Capture the cell that displays the provided text and extract its (x, y) central coordinate. 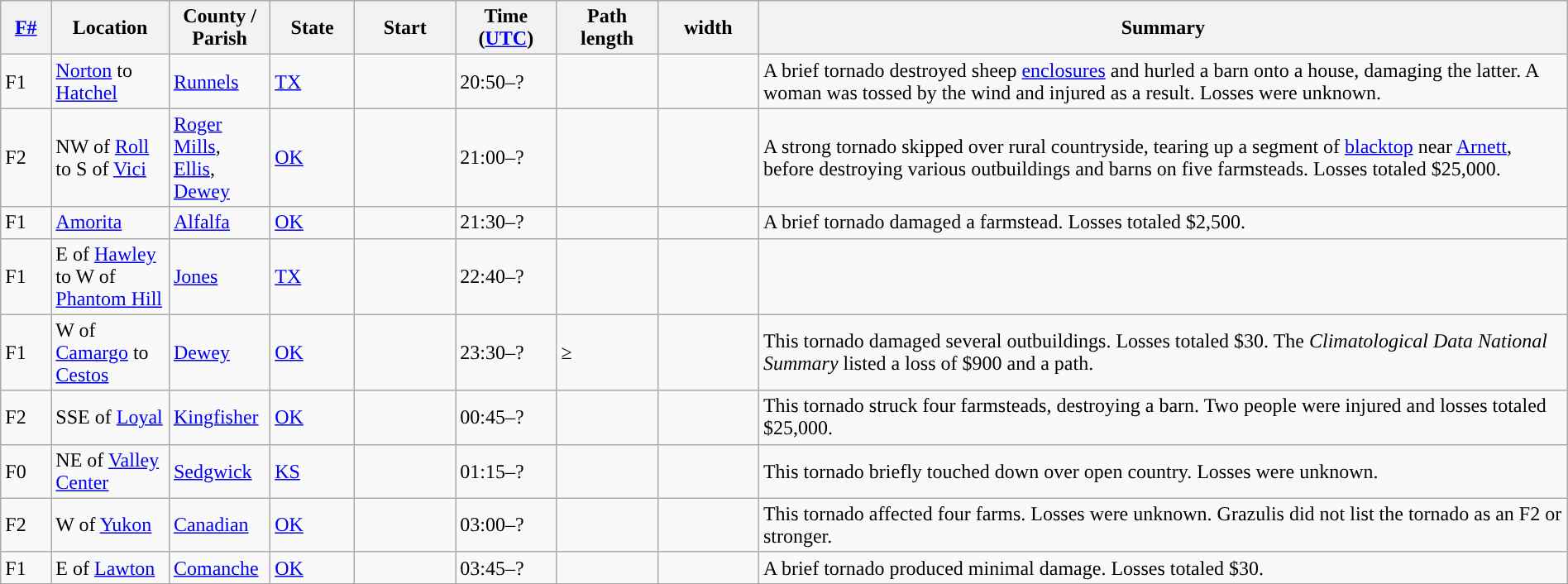
Amorita (111, 223)
Location (111, 28)
County / Parish (219, 28)
A brief tornado produced minimal damage. Losses totaled $30. (1163, 567)
A brief tornado damaged a farmstead. Losses totaled $2,500. (1163, 223)
Comanche (219, 567)
SSE of Loyal (111, 417)
This tornado damaged several outbuildings. Losses totaled $30. The Climatological Data National Summary listed a loss of $900 and a path. (1163, 352)
Sedgwick (219, 472)
KS (313, 472)
E of Lawton (111, 567)
Dewey (219, 352)
01:15–? (506, 472)
03:00–? (506, 524)
E of Hawley to W of Phantom Hill (111, 276)
Path length (607, 28)
Kingfisher (219, 417)
23:30–? (506, 352)
Canadian (219, 524)
22:40–? (506, 276)
Alfalfa (219, 223)
20:50–? (506, 81)
00:45–? (506, 417)
21:30–? (506, 223)
width (708, 28)
F# (26, 28)
This tornado struck four farmsteads, destroying a barn. Two people were injured and losses totaled $25,000. (1163, 417)
This tornado affected four farms. Losses were unknown. Grazulis did not list the tornado as an F2 or stronger. (1163, 524)
Norton to Hatchel (111, 81)
W of Yukon (111, 524)
Roger Mills, Ellis, Dewey (219, 157)
This tornado briefly touched down over open country. Losses were unknown. (1163, 472)
NW of Roll to S of Vici (111, 157)
Summary (1163, 28)
≥ (607, 352)
F0 (26, 472)
Runnels (219, 81)
NE of Valley Center (111, 472)
Time (UTC) (506, 28)
Jones (219, 276)
Start (405, 28)
21:00–? (506, 157)
W of Camargo to Cestos (111, 352)
03:45–? (506, 567)
State (313, 28)
